Extract the [X, Y] coordinate from the center of the cell holding the provided text.  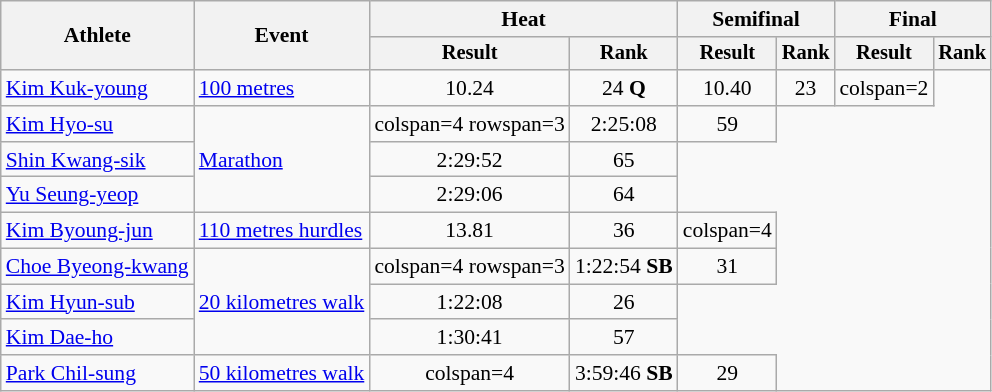
2:25:08 [624, 124]
Kim Hyun-sub [98, 302]
110 metres hurdles [282, 231]
Kim Kuk-young [98, 88]
36 [624, 231]
50 kilometres walk [282, 373]
29 [728, 373]
26 [624, 302]
Choe Byeong-kwang [98, 267]
10.40 [728, 88]
Event [282, 36]
10.24 [470, 88]
1:22:54 SB [624, 267]
24 Q [624, 88]
31 [728, 267]
Kim Byoung-jun [98, 231]
2:29:52 [470, 160]
13.81 [470, 231]
1:22:08 [470, 302]
Final [912, 19]
Kim Hyo-su [98, 124]
2:29:06 [470, 195]
Park Chil-sung [98, 373]
Yu Seung-yeop [98, 195]
59 [728, 124]
23 [806, 88]
64 [624, 195]
Kim Dae-ho [98, 338]
65 [624, 160]
20 kilometres walk [282, 302]
Semifinal [756, 19]
57 [624, 338]
Heat [523, 19]
1:30:41 [470, 338]
Marathon [282, 160]
100 metres [282, 88]
Shin Kwang-sik [98, 160]
3:59:46 SB [624, 373]
Athlete [98, 36]
colspan=2 [884, 88]
